Determine the (X, Y) coordinate at the center of the cell enclosing the given text.  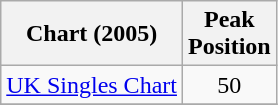
50 (229, 85)
PeakPosition (229, 34)
UK Singles Chart (92, 85)
Chart (2005) (92, 34)
